Pinpoint the cell where the given text exists, returning its (X, Y) midpoint coordinate. 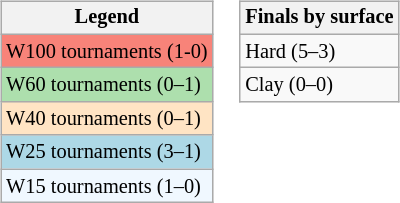
W15 tournaments (1–0) (106, 186)
W100 tournaments (1-0) (106, 51)
W25 tournaments (3–1) (106, 152)
Hard (5–3) (319, 51)
W60 tournaments (0–1) (106, 85)
Legend (106, 18)
Finals by surface (319, 18)
Clay (0–0) (319, 85)
W40 tournaments (0–1) (106, 119)
